Capture the cell that displays the provided text and extract its [x, y] central coordinate. 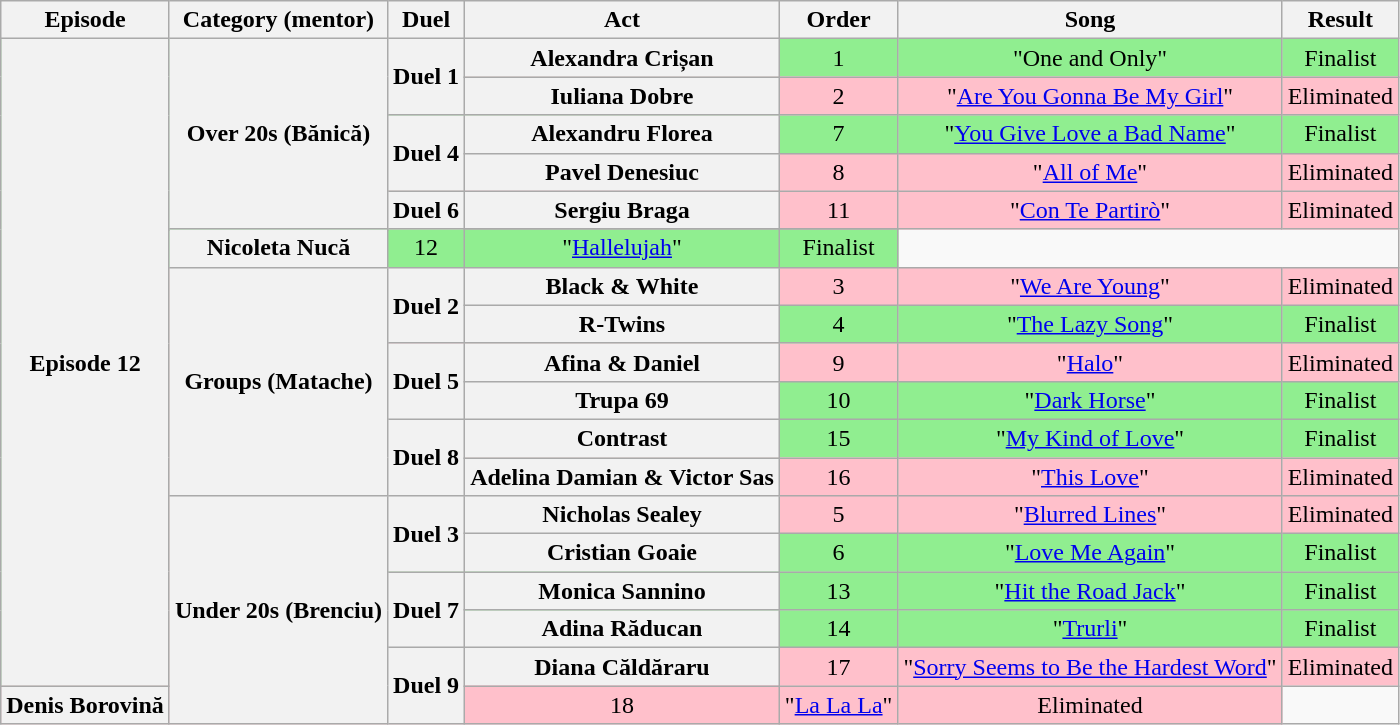
"You Give Love a Bad Name" [1090, 134]
9 [838, 362]
Pavel Denesiuc [622, 172]
"Blurred Lines" [1090, 515]
Adelina Damian & Victor Sas [622, 477]
8 [838, 172]
Category (mentor) [278, 20]
Duel 3 [426, 534]
18 [622, 705]
Alexandru Florea [622, 134]
"Halo" [1090, 362]
2 [838, 96]
17 [838, 667]
15 [838, 438]
Alexandra Crișan [622, 58]
Duel 9 [426, 686]
Contrast [622, 438]
Duel 6 [426, 210]
Monica Sannino [622, 591]
Duel [426, 20]
Song [1090, 20]
4 [838, 324]
"Sorry Seems to Be the Hardest Word" [1090, 667]
13 [838, 591]
Diana Căldăraru [622, 667]
Under 20s (Brenciu) [278, 610]
Cristian Goaie [622, 553]
Trupa 69 [622, 400]
"Hit the Road Jack" [1090, 591]
"Dark Horse" [1090, 400]
Groups (Matache) [278, 381]
Act [622, 20]
"Love Me Again" [1090, 553]
14 [838, 629]
11 [838, 210]
5 [838, 515]
Adina Răducan [622, 629]
Duel 7 [426, 610]
1 [838, 58]
Over 20s (Bănică) [278, 134]
R-Twins [622, 324]
Order [838, 20]
Duel 4 [426, 153]
"Trurli" [1090, 629]
"Are You Gonna Be My Girl" [1090, 96]
Episode [86, 20]
Iuliana Dobre [622, 96]
7 [838, 134]
Duel 1 [426, 77]
6 [838, 553]
Sergiu Braga [622, 210]
"Hallelujah" [622, 248]
12 [426, 248]
Duel 8 [426, 457]
"We Are Young" [1090, 286]
"The Lazy Song" [1090, 324]
Duel 5 [426, 381]
"My Kind of Love" [1090, 438]
Episode 12 [86, 362]
Afina & Daniel [622, 362]
16 [838, 477]
"La La La" [838, 705]
"Con Te Partirò" [1090, 210]
10 [838, 400]
Black & White [622, 286]
Nicoleta Nucă [278, 248]
Nicholas Sealey [622, 515]
3 [838, 286]
"One and Only" [1090, 58]
Result [1340, 20]
"All of Me" [1090, 172]
Duel 2 [426, 305]
Denis Borovină [86, 705]
"This Love" [1090, 477]
